From the cell containing the given text, extract its center point as [X, Y] coordinate. 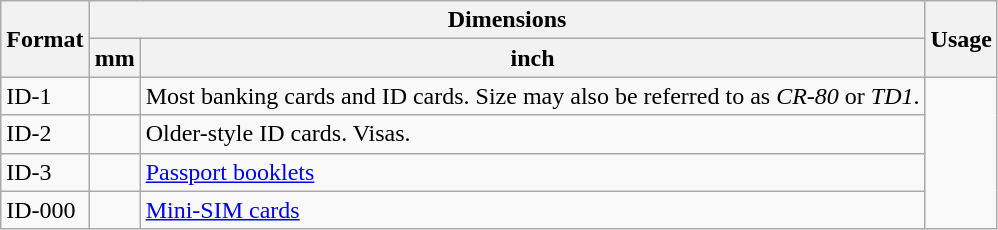
ID-000 [45, 210]
Older-style ID cards. Visas. [532, 134]
ID-1 [45, 96]
Mini-SIM cards [532, 210]
Dimensions [507, 20]
Format [45, 39]
inch [532, 58]
ID-3 [45, 172]
Usage [961, 39]
mm [114, 58]
Passport booklets [532, 172]
ID-2 [45, 134]
Most banking cards and ID cards. Size may also be referred to as CR-80 or TD1. [532, 96]
